Locate the cell with the specified text and output its (x, y) center coordinate. 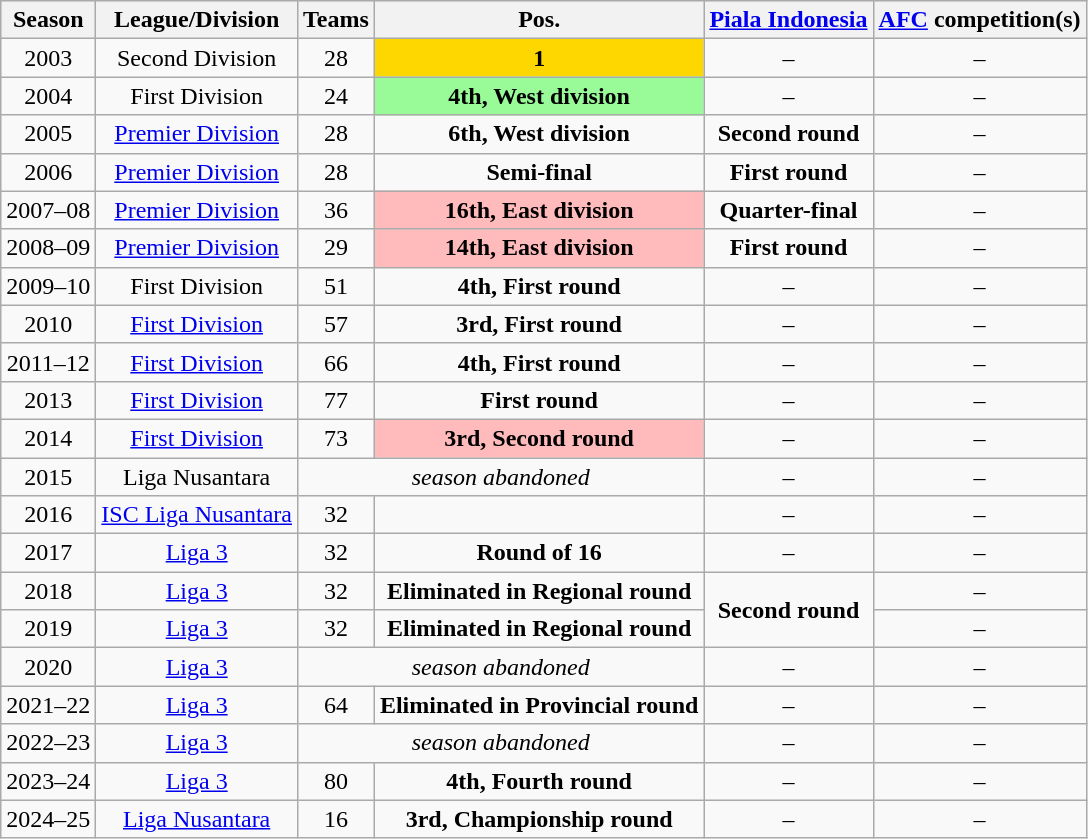
66 (336, 362)
2014 (48, 438)
2006 (48, 172)
64 (336, 705)
2023–24 (48, 781)
77 (336, 400)
2003 (48, 58)
3rd, First round (539, 324)
51 (336, 286)
Season (48, 20)
2015 (48, 477)
2009–10 (48, 286)
4th, West division (539, 96)
League/Division (197, 20)
2007–08 (48, 210)
16 (336, 819)
AFC competition(s) (980, 20)
2004 (48, 96)
57 (336, 324)
2019 (48, 629)
2016 (48, 515)
Semi-final (539, 172)
Teams (336, 20)
Quarter-final (788, 210)
36 (336, 210)
2013 (48, 400)
80 (336, 781)
Pos. (539, 20)
2020 (48, 667)
3rd, Championship round (539, 819)
2024–25 (48, 819)
6th, West division (539, 134)
14th, East division (539, 248)
2010 (48, 324)
2011–12 (48, 362)
2017 (48, 553)
Second Division (197, 58)
1 (539, 58)
24 (336, 96)
2005 (48, 134)
Round of 16 (539, 553)
2021–22 (48, 705)
16th, East division (539, 210)
2008–09 (48, 248)
2018 (48, 591)
4th, Fourth round (539, 781)
73 (336, 438)
Piala Indonesia (788, 20)
Eliminated in Provincial round (539, 705)
29 (336, 248)
3rd, Second round (539, 438)
ISC Liga Nusantara (197, 515)
2022–23 (48, 743)
